Identify which cell holds the provided text, then report its (x, y) central coordinate. 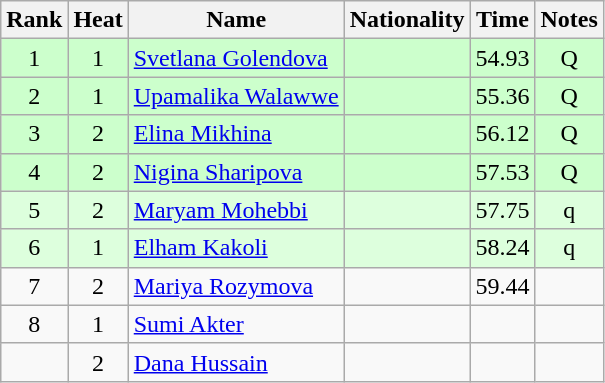
58.24 (502, 248)
Nationality (407, 20)
Maryam Mohebbi (236, 210)
Rank (34, 20)
Sumi Akter (236, 324)
3 (34, 134)
8 (34, 324)
Elham Kakoli (236, 248)
59.44 (502, 286)
Name (236, 20)
Time (502, 20)
7 (34, 286)
Svetlana Golendova (236, 58)
Notes (569, 20)
57.53 (502, 172)
4 (34, 172)
57.75 (502, 210)
Nigina Sharipova (236, 172)
56.12 (502, 134)
Elina Mikhina (236, 134)
Heat (98, 20)
6 (34, 248)
Upamalika Walawwe (236, 96)
Mariya Rozymova (236, 286)
54.93 (502, 58)
5 (34, 210)
Dana Hussain (236, 362)
55.36 (502, 96)
